Detect which cell encompasses the target text, then output its (X, Y) center coordinate. 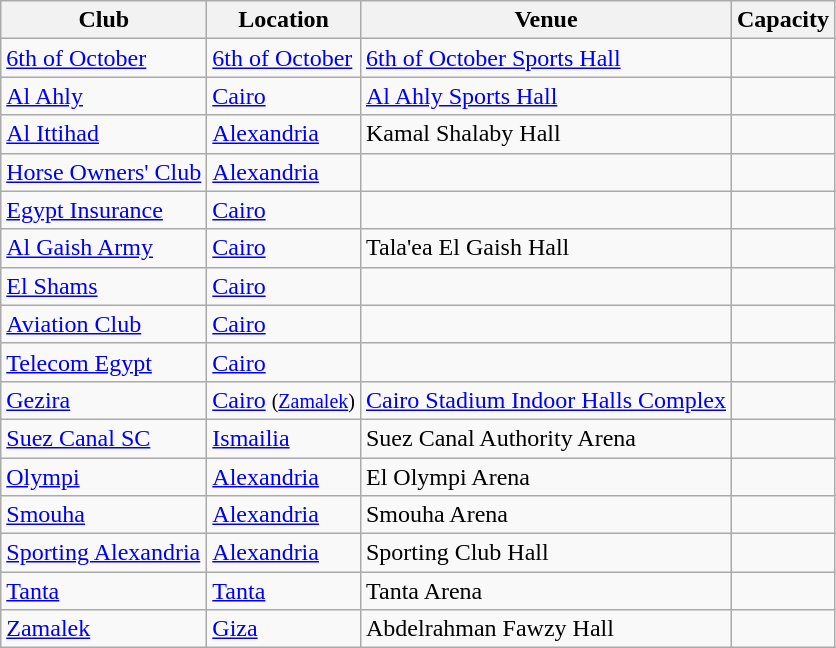
Al Ahly (104, 96)
Venue (546, 20)
Club (104, 20)
Capacity (784, 20)
Al Gaish Army (104, 248)
Egypt Insurance (104, 210)
Suez Canal SC (104, 438)
Kamal Shalaby Hall (546, 134)
Sporting Club Hall (546, 553)
El Shams (104, 286)
Aviation Club (104, 324)
Smouha (104, 515)
Tanta Arena (546, 591)
Zamalek (104, 629)
El Olympi Arena (546, 477)
Location (284, 20)
Al Ittihad (104, 134)
Telecom Egypt (104, 362)
Tala'ea El Gaish Hall (546, 248)
6th of October Sports Hall (546, 58)
Smouha Arena (546, 515)
Cairo (Zamalek) (284, 400)
Horse Owners' Club (104, 172)
Olympi (104, 477)
Gezira (104, 400)
Cairo Stadium Indoor Halls Complex (546, 400)
Abdelrahman Fawzy Hall (546, 629)
Suez Canal Authority Arena (546, 438)
Ismailia (284, 438)
Al Ahly Sports Hall (546, 96)
Sporting Alexandria (104, 553)
Giza (284, 629)
